Find where the given text appears and provide that cell's center as (x, y) coordinate. 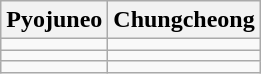
Pyojuneo (54, 20)
Chungcheong (184, 20)
